From the cell containing the given text, extract its center point as [X, Y] coordinate. 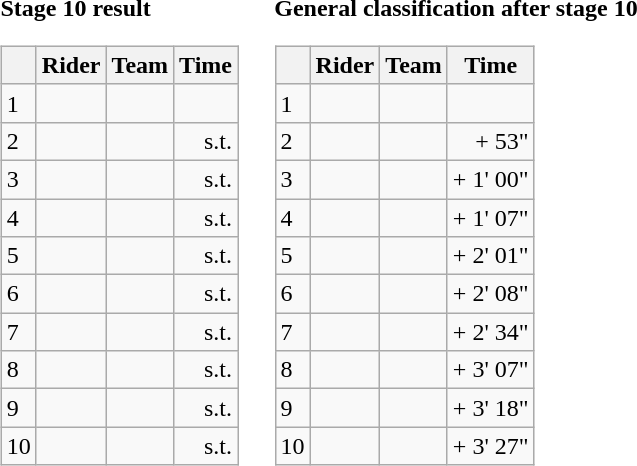
+ 53" [490, 141]
+ 1' 00" [490, 179]
+ 3' 27" [490, 446]
+ 3' 07" [490, 370]
+ 2' 34" [490, 332]
+ 1' 07" [490, 217]
+ 2' 08" [490, 294]
+ 3' 18" [490, 408]
+ 2' 01" [490, 256]
